Extract the [X, Y] coordinate from the center of the cell holding the provided text.  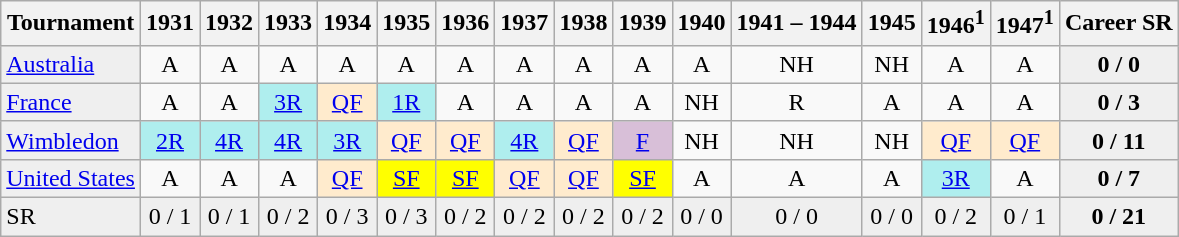
1937 [524, 24]
1933 [288, 24]
1940 [702, 24]
United States [71, 178]
19461 [956, 24]
0 / 7 [1118, 178]
1934 [348, 24]
2R [170, 140]
0 / 11 [1118, 140]
F [642, 140]
1941 – 1944 [796, 24]
1936 [466, 24]
19471 [1024, 24]
1938 [584, 24]
R [796, 102]
Australia [71, 64]
Tournament [71, 24]
1939 [642, 24]
1931 [170, 24]
1945 [892, 24]
Wimbledon [71, 140]
1R [406, 102]
France [71, 102]
Career SR [1118, 24]
0 / 21 [1118, 217]
1935 [406, 24]
SR [71, 217]
1932 [230, 24]
